Scan for the cell matching the given text and deliver its [x, y] coordinate at center. 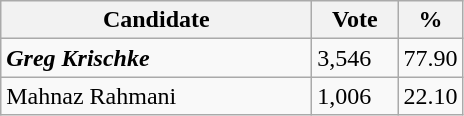
Mahnaz Rahmani [156, 96]
22.10 [430, 96]
Greg Krischke [156, 58]
3,546 [355, 58]
1,006 [355, 96]
Vote [355, 20]
% [430, 20]
77.90 [430, 58]
Candidate [156, 20]
